Extract the (X, Y) coordinate from the center of the cell holding the provided text.  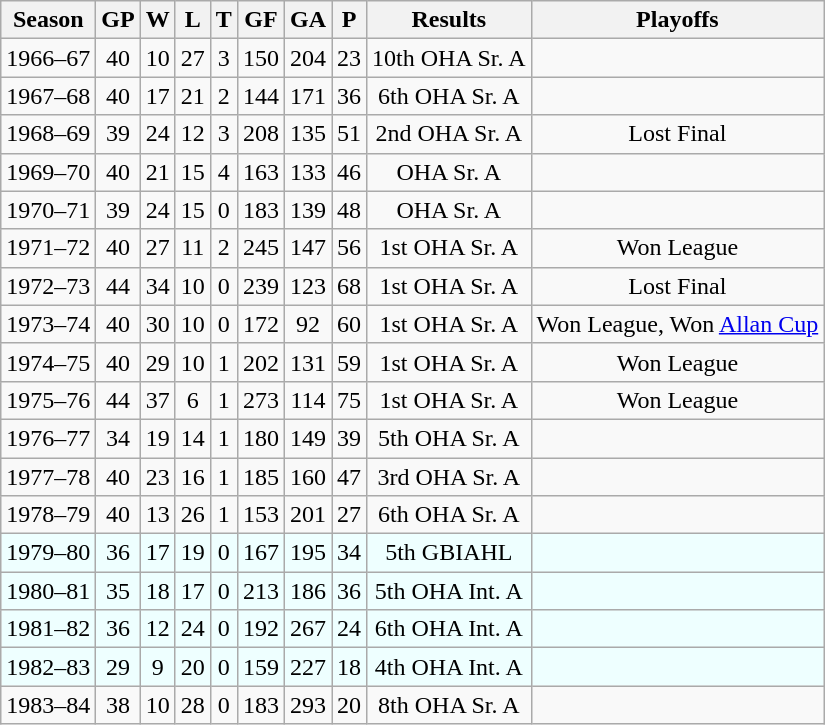
1978–79 (48, 515)
L (192, 20)
1977–78 (48, 477)
186 (308, 591)
153 (260, 515)
293 (308, 705)
202 (260, 362)
150 (260, 58)
38 (118, 705)
37 (158, 400)
135 (308, 134)
149 (308, 438)
13 (158, 515)
1976–77 (48, 438)
201 (308, 515)
P (350, 20)
48 (350, 210)
5th OHA Sr. A (449, 438)
8th OHA Sr. A (449, 705)
208 (260, 134)
9 (158, 667)
GA (308, 20)
195 (308, 553)
160 (308, 477)
GF (260, 20)
239 (260, 286)
4 (224, 172)
5th OHA Int. A (449, 591)
131 (308, 362)
30 (158, 324)
35 (118, 591)
1972–73 (48, 286)
3rd OHA Sr. A (449, 477)
68 (350, 286)
2nd OHA Sr. A (449, 134)
14 (192, 438)
56 (350, 248)
1967–68 (48, 96)
204 (308, 58)
5th GBIAHL (449, 553)
1971–72 (48, 248)
Results (449, 20)
1974–75 (48, 362)
172 (260, 324)
180 (260, 438)
Season (48, 20)
1973–74 (48, 324)
192 (260, 629)
46 (350, 172)
1969–70 (48, 172)
T (224, 20)
245 (260, 248)
4th OHA Int. A (449, 667)
1968–69 (48, 134)
6 (192, 400)
139 (308, 210)
123 (308, 286)
Won League, Won Allan Cup (678, 324)
163 (260, 172)
227 (308, 667)
Playoffs (678, 20)
1979–80 (48, 553)
167 (260, 553)
60 (350, 324)
267 (308, 629)
147 (308, 248)
1975–76 (48, 400)
28 (192, 705)
1980–81 (48, 591)
59 (350, 362)
W (158, 20)
159 (260, 667)
133 (308, 172)
47 (350, 477)
16 (192, 477)
1983–84 (48, 705)
273 (260, 400)
51 (350, 134)
213 (260, 591)
6th OHA Int. A (449, 629)
26 (192, 515)
1982–83 (48, 667)
185 (260, 477)
114 (308, 400)
144 (260, 96)
171 (308, 96)
1966–67 (48, 58)
GP (118, 20)
10th OHA Sr. A (449, 58)
11 (192, 248)
1981–82 (48, 629)
92 (308, 324)
1970–71 (48, 210)
75 (350, 400)
